Determine the [X, Y] coordinate at the center of the cell enclosing the given text.  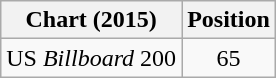
US Billboard 200 [92, 58]
Chart (2015) [92, 20]
Position [229, 20]
65 [229, 58]
